Capture the cell that displays the provided text and extract its (X, Y) central coordinate. 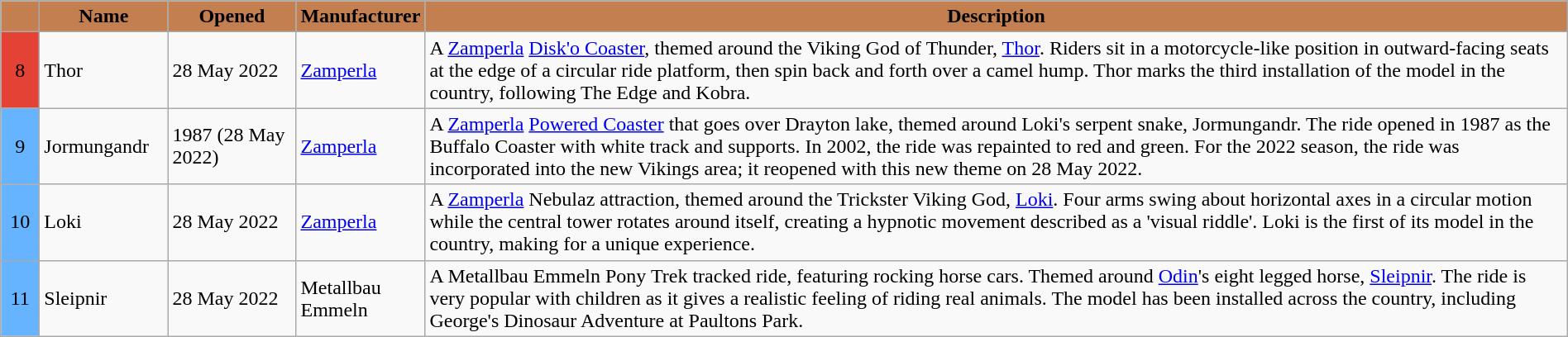
11 (20, 298)
Loki (104, 222)
Description (996, 17)
Thor (104, 70)
9 (20, 146)
8 (20, 70)
Name (104, 17)
10 (20, 222)
Jormungandr (104, 146)
1987 (28 May 2022) (232, 146)
Sleipnir (104, 298)
Manufacturer (361, 17)
Opened (232, 17)
Metallbau Emmeln (361, 298)
